Identify which cell holds the provided text, then report its [X, Y] central coordinate. 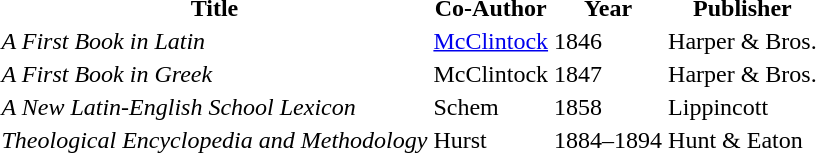
1858 [608, 107]
A First Book in Greek [214, 74]
1847 [608, 74]
A New Latin-English School Lexicon [214, 107]
1846 [608, 41]
A First Book in Latin [214, 41]
Schem [491, 107]
